Find where the given text appears and provide that cell's center as [x, y] coordinate. 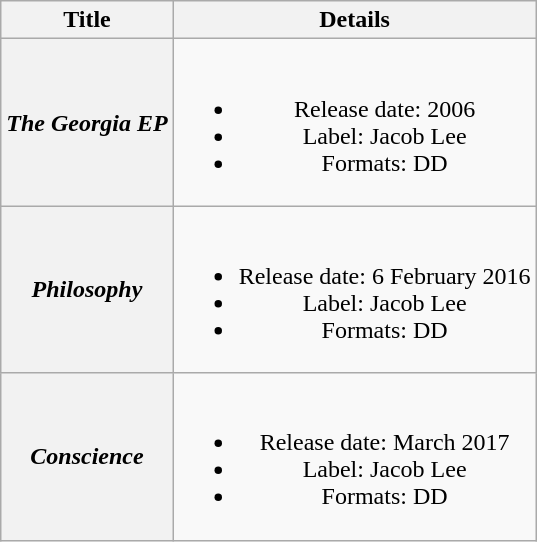
Release date: 6 February 2016 Label: Jacob LeeFormats: DD [354, 290]
Philosophy [87, 290]
Title [87, 20]
Conscience [87, 456]
Release date: 2006Label: Jacob LeeFormats: DD [354, 122]
Details [354, 20]
Release date: March 2017Label: Jacob LeeFormats: DD [354, 456]
The Georgia EP [87, 122]
